For the text-containing cell, return its midpoint in (X, Y) coordinate format. 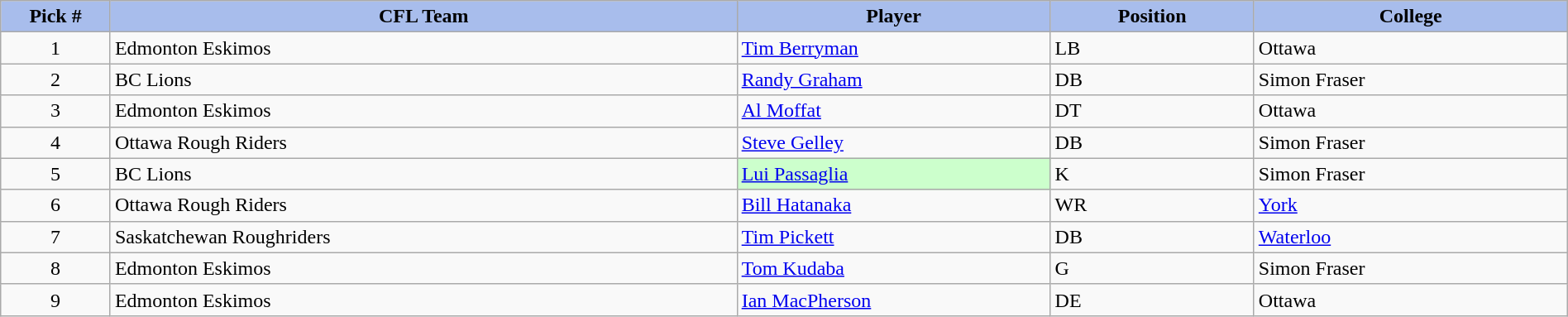
Steve Gelley (893, 142)
7 (56, 237)
5 (56, 174)
DE (1152, 300)
CFL Team (423, 17)
4 (56, 142)
1 (56, 48)
G (1152, 268)
York (1411, 205)
Al Moffat (893, 111)
3 (56, 111)
9 (56, 300)
Pick # (56, 17)
Bill Hatanaka (893, 205)
WR (1152, 205)
LB (1152, 48)
College (1411, 17)
Waterloo (1411, 237)
K (1152, 174)
DT (1152, 111)
Player (893, 17)
6 (56, 205)
Randy Graham (893, 79)
Position (1152, 17)
Lui Passaglia (893, 174)
Tim Pickett (893, 237)
Tom Kudaba (893, 268)
Saskatchewan Roughriders (423, 237)
2 (56, 79)
8 (56, 268)
Tim Berryman (893, 48)
Ian MacPherson (893, 300)
